Output the (x, y) coordinate of the center of the cell containing the given text.  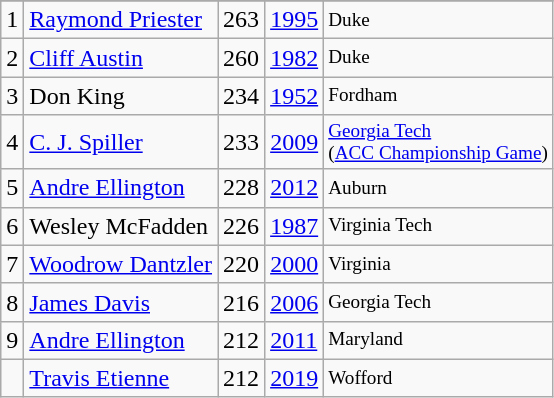
James Davis (121, 302)
Georgia Tech(ACC Championship Game) (438, 142)
Georgia Tech (438, 302)
1995 (294, 20)
7 (12, 264)
Don King (121, 96)
1982 (294, 58)
2 (12, 58)
Woodrow Dantzler (121, 264)
5 (12, 188)
Fordham (438, 96)
1952 (294, 96)
263 (242, 20)
9 (12, 340)
C. J. Spiller (121, 142)
233 (242, 142)
Virginia (438, 264)
Raymond Priester (121, 20)
8 (12, 302)
1 (12, 20)
220 (242, 264)
Virginia Tech (438, 226)
3 (12, 96)
260 (242, 58)
Cliff Austin (121, 58)
Travis Etienne (121, 378)
228 (242, 188)
2009 (294, 142)
2019 (294, 378)
6 (12, 226)
Auburn (438, 188)
1987 (294, 226)
Wesley McFadden (121, 226)
2006 (294, 302)
226 (242, 226)
216 (242, 302)
Maryland (438, 340)
2011 (294, 340)
2000 (294, 264)
2012 (294, 188)
4 (12, 142)
Wofford (438, 378)
234 (242, 96)
